Return the [x, y] coordinate for the center point of the cell that contains the specified text.  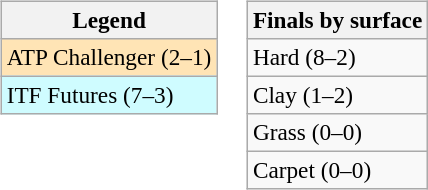
ATP Challenger (2–1) [108, 57]
Grass (0–0) [337, 133]
ITF Futures (7–3) [108, 95]
Legend [108, 20]
Carpet (0–0) [337, 171]
Hard (8–2) [337, 57]
Clay (1–2) [337, 95]
Finals by surface [337, 20]
